Output the (x, y) coordinate of the center of the cell containing the given text.  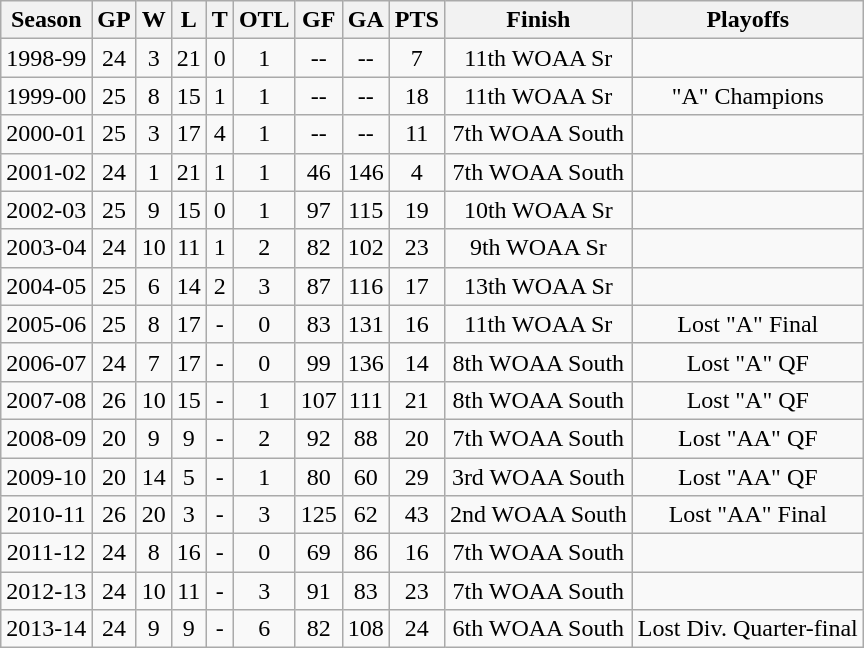
60 (366, 477)
GF (318, 20)
62 (366, 515)
GA (366, 20)
86 (366, 553)
"A" Champions (748, 96)
Season (46, 20)
2000-01 (46, 134)
46 (318, 172)
1998-99 (46, 58)
10th WOAA Sr (538, 210)
Playoffs (748, 20)
92 (318, 438)
2007-08 (46, 400)
111 (366, 400)
Lost Div. Quarter-final (748, 629)
116 (366, 286)
2003-04 (46, 248)
PTS (416, 20)
2009-10 (46, 477)
80 (318, 477)
13th WOAA Sr (538, 286)
2006-07 (46, 362)
43 (416, 515)
131 (366, 324)
125 (318, 515)
2011-12 (46, 553)
18 (416, 96)
108 (366, 629)
107 (318, 400)
3rd WOAA South (538, 477)
146 (366, 172)
5 (188, 477)
69 (318, 553)
87 (318, 286)
2004-05 (46, 286)
29 (416, 477)
136 (366, 362)
97 (318, 210)
T (220, 20)
2001-02 (46, 172)
9th WOAA Sr (538, 248)
2010-11 (46, 515)
2013-14 (46, 629)
GP (114, 20)
Finish (538, 20)
2002-03 (46, 210)
Lost "AA" Final (748, 515)
91 (318, 591)
99 (318, 362)
2005-06 (46, 324)
6th WOAA South (538, 629)
88 (366, 438)
1999-00 (46, 96)
102 (366, 248)
W (154, 20)
2008-09 (46, 438)
L (188, 20)
2nd WOAA South (538, 515)
OTL (264, 20)
2012-13 (46, 591)
115 (366, 210)
19 (416, 210)
Lost "A" Final (748, 324)
